Pinpoint the cell where the given text exists, returning its (X, Y) midpoint coordinate. 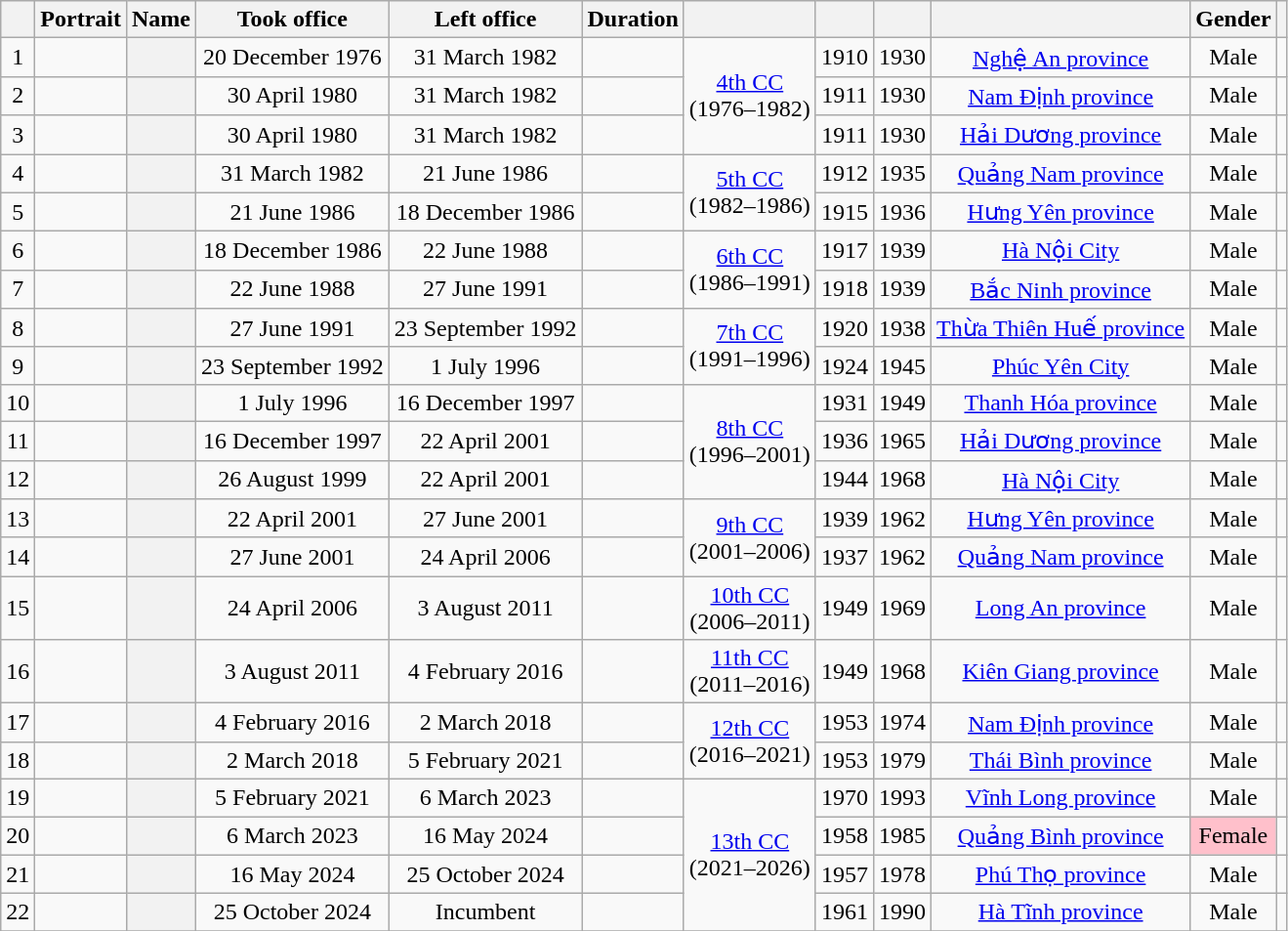
Left office (485, 20)
15 (18, 608)
1961 (844, 912)
1957 (844, 874)
Thừa Thiên Huế province (1060, 328)
1978 (902, 874)
10th CC(2006–2011) (750, 608)
Thanh Hóa province (1060, 402)
1974 (902, 723)
Long An province (1060, 608)
3 (18, 135)
1990 (902, 912)
2 (18, 96)
5th CC(1982–1986) (750, 193)
1993 (902, 797)
14 (18, 557)
1910 (844, 58)
1979 (902, 760)
6 (18, 251)
Quảng Bình province (1060, 836)
1915 (844, 212)
1 (18, 58)
9th CC(2001–2006) (750, 537)
6th CC(1986–1991) (750, 270)
11th CC(2011–2016) (750, 672)
Portrait (81, 20)
1917 (844, 251)
4th CC(1976–1982) (750, 96)
12 (18, 480)
9 (18, 365)
20 December 1976 (293, 58)
1958 (844, 836)
1918 (844, 289)
13 (18, 519)
Nghệ An province (1060, 58)
26 August 1999 (293, 480)
8th CC(1996–2001) (750, 442)
20 (18, 836)
Phú Thọ province (1060, 874)
Kiên Giang province (1060, 672)
8 (18, 328)
1965 (902, 441)
1938 (902, 328)
11 (18, 441)
Phúc Yên City (1060, 365)
1969 (902, 608)
10 (18, 402)
7th CC(1991–1996) (750, 347)
1924 (844, 365)
1912 (844, 174)
Bắc Ninh province (1060, 289)
1920 (844, 328)
1931 (844, 402)
12th CC(2016–2021) (750, 741)
Duration (633, 20)
1970 (844, 797)
4 (18, 174)
19 (18, 797)
13th CC(2021–2026) (750, 854)
Female (1233, 836)
Hà Tĩnh province (1060, 912)
22 (18, 912)
16 (18, 672)
Vĩnh Long province (1060, 797)
5 (18, 212)
1935 (902, 174)
Thái Bình province (1060, 760)
18 (18, 760)
1944 (844, 480)
Name (160, 20)
1945 (902, 365)
7 (18, 289)
Incumbent (485, 912)
Gender (1233, 20)
Took office (293, 20)
1985 (902, 836)
21 (18, 874)
17 (18, 723)
1937 (844, 557)
